Return the (x, y) coordinate for the center point of the cell that contains the specified text.  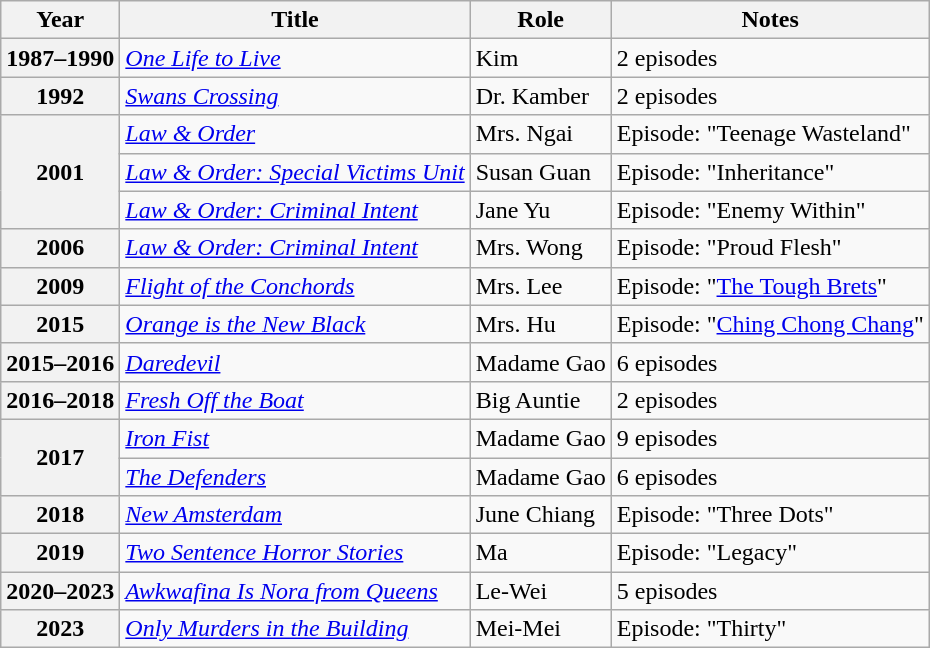
Flight of the Conchords (295, 286)
Big Auntie (540, 400)
Episode: "Legacy" (770, 553)
Mrs. Wong (540, 248)
The Defenders (295, 477)
1987–1990 (60, 58)
2009 (60, 286)
2023 (60, 629)
2020–2023 (60, 591)
Law & Order (295, 134)
Episode: "The Tough Brets" (770, 286)
1992 (60, 96)
Mei-Mei (540, 629)
Iron Fist (295, 438)
Jane Yu (540, 210)
Law & Order: Special Victims Unit (295, 172)
9 episodes (770, 438)
Kim (540, 58)
Awkwafina Is Nora from Queens (295, 591)
Ma (540, 553)
Episode: "Thirty" (770, 629)
Mrs. Ngai (540, 134)
Only Murders in the Building (295, 629)
Notes (770, 20)
Title (295, 20)
Daredevil (295, 362)
Orange is the New Black (295, 324)
Year (60, 20)
2019 (60, 553)
Episode: "Enemy Within" (770, 210)
Dr. Kamber (540, 96)
Mrs. Hu (540, 324)
Mrs. Lee (540, 286)
Swans Crossing (295, 96)
2006 (60, 248)
Le-Wei (540, 591)
2016–2018 (60, 400)
5 episodes (770, 591)
Susan Guan (540, 172)
Episode: "Three Dots" (770, 515)
Fresh Off the Boat (295, 400)
One Life to Live (295, 58)
Role (540, 20)
2001 (60, 172)
Episode: "Proud Flesh" (770, 248)
Episode: "Teenage Wasteland" (770, 134)
2015–2016 (60, 362)
2015 (60, 324)
Episode: "Ching Chong Chang" (770, 324)
2017 (60, 457)
2018 (60, 515)
New Amsterdam (295, 515)
Episode: "Inheritance" (770, 172)
Two Sentence Horror Stories (295, 553)
June Chiang (540, 515)
